Find where the given text appears and provide that cell's center as [x, y] coordinate. 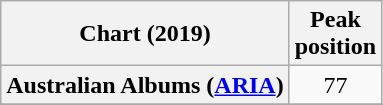
77 [335, 85]
Peakposition [335, 34]
Australian Albums (ARIA) [145, 85]
Chart (2019) [145, 34]
